Determine the [X, Y] coordinate at the center of the cell enclosing the given text.  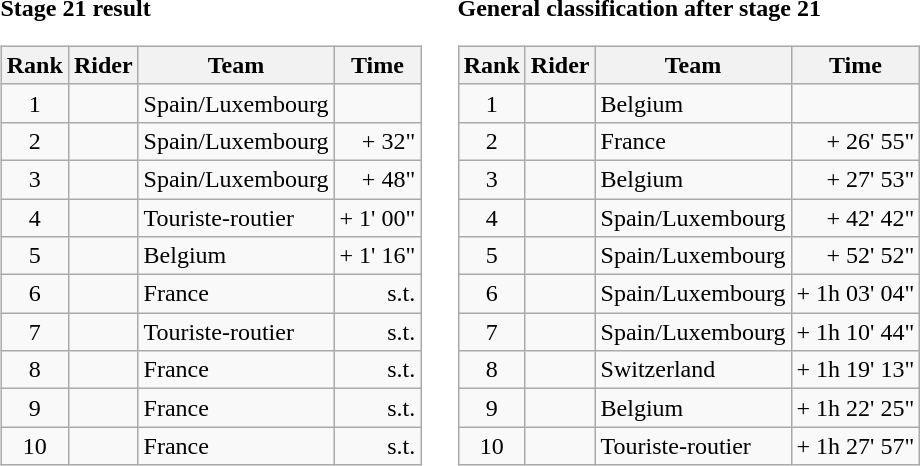
+ 1h 22' 25" [856, 408]
+ 1' 16" [378, 256]
+ 27' 53" [856, 179]
+ 1' 00" [378, 217]
+ 1h 19' 13" [856, 370]
+ 52' 52" [856, 256]
+ 32" [378, 141]
+ 42' 42" [856, 217]
+ 1h 27' 57" [856, 446]
Switzerland [693, 370]
+ 1h 03' 04" [856, 294]
+ 48" [378, 179]
+ 1h 10' 44" [856, 332]
+ 26' 55" [856, 141]
